Determine the [x, y] coordinate at the center of the cell enclosing the given text.  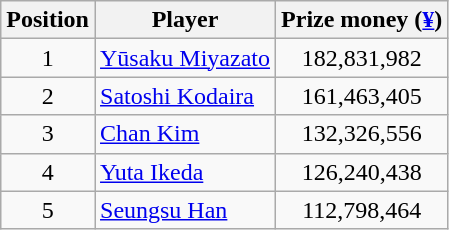
5 [48, 210]
126,240,438 [362, 172]
4 [48, 172]
Position [48, 20]
1 [48, 58]
Yūsaku Miyazato [184, 58]
Yuta Ikeda [184, 172]
2 [48, 96]
Satoshi Kodaira [184, 96]
132,326,556 [362, 134]
Prize money (¥) [362, 20]
3 [48, 134]
Player [184, 20]
182,831,982 [362, 58]
Chan Kim [184, 134]
112,798,464 [362, 210]
161,463,405 [362, 96]
Seungsu Han [184, 210]
